For the text-containing cell, return its midpoint in [x, y] coordinate format. 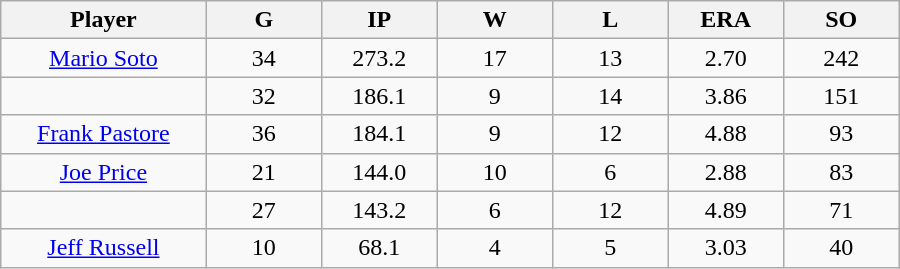
186.1 [380, 96]
273.2 [380, 58]
68.1 [380, 248]
W [494, 20]
184.1 [380, 134]
Jeff Russell [104, 248]
SO [841, 20]
IP [380, 20]
G [264, 20]
Joe Price [104, 172]
144.0 [380, 172]
3.86 [726, 96]
2.70 [726, 58]
3.03 [726, 248]
71 [841, 210]
17 [494, 58]
27 [264, 210]
40 [841, 248]
83 [841, 172]
21 [264, 172]
13 [610, 58]
151 [841, 96]
34 [264, 58]
Player [104, 20]
4.88 [726, 134]
Mario Soto [104, 58]
2.88 [726, 172]
32 [264, 96]
L [610, 20]
93 [841, 134]
242 [841, 58]
ERA [726, 20]
143.2 [380, 210]
5 [610, 248]
4 [494, 248]
4.89 [726, 210]
36 [264, 134]
Frank Pastore [104, 134]
14 [610, 96]
